Search for the cell housing the specified text and yield its [X, Y] center coordinate. 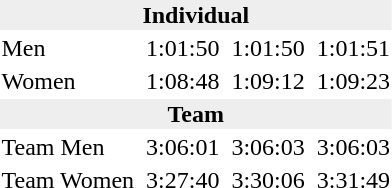
Team [196, 114]
Women [68, 81]
Individual [196, 15]
1:09:23 [353, 81]
1:01:51 [353, 48]
1:08:48 [183, 81]
Men [68, 48]
Team Men [68, 147]
1:09:12 [268, 81]
3:06:01 [183, 147]
